Return [X, Y] of the center of cell containing provided text 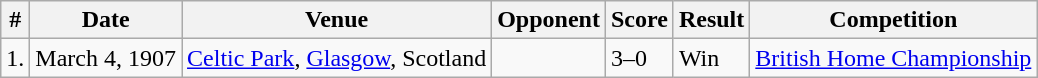
Celtic Park, Glasgow, Scotland [337, 58]
1. [16, 58]
March 4, 1907 [106, 58]
# [16, 20]
Venue [337, 20]
Score [639, 20]
Competition [894, 20]
Opponent [549, 20]
Result [711, 20]
Date [106, 20]
3–0 [639, 58]
British Home Championship [894, 58]
Win [711, 58]
